Identify which cell holds the provided text, then report its [X, Y] central coordinate. 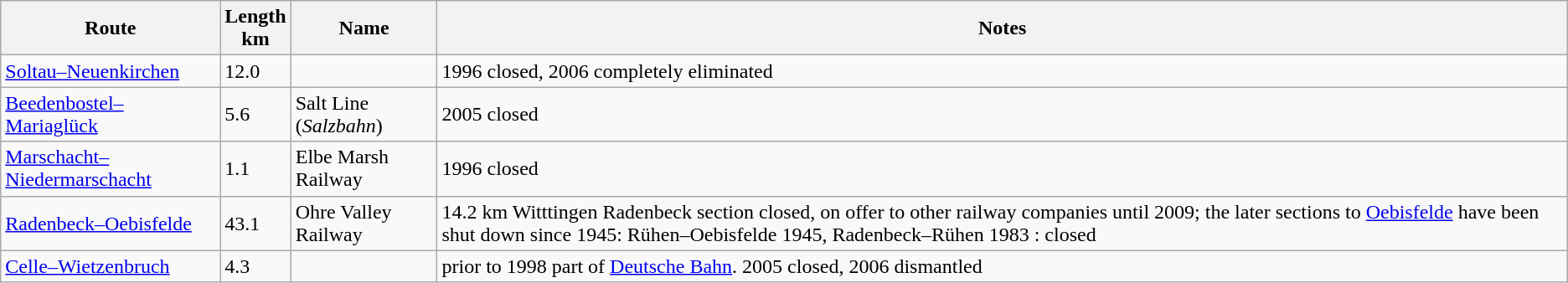
Lengthkm [255, 28]
2005 closed [1002, 114]
Soltau–Neuenkirchen [111, 71]
Elbe Marsh Railway [364, 169]
Beedenbostel–Mariaglück [111, 114]
Route [111, 28]
Ohre Valley Railway [364, 223]
1.1 [255, 169]
43.1 [255, 223]
Celle–Wietzenbruch [111, 266]
Notes [1002, 28]
Marschacht–Niedermarschacht [111, 169]
1996 closed [1002, 169]
Salt Line (Salzbahn) [364, 114]
Name [364, 28]
4.3 [255, 266]
prior to 1998 part of Deutsche Bahn. 2005 closed, 2006 dismantled [1002, 266]
12.0 [255, 71]
Radenbeck–Oebisfelde [111, 223]
5.6 [255, 114]
1996 closed, 2006 completely eliminated [1002, 71]
